For the text-containing cell, return its midpoint in (x, y) coordinate format. 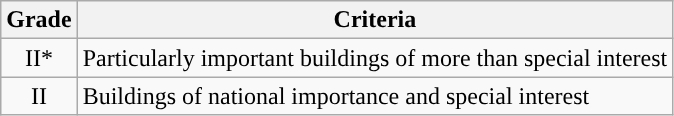
Buildings of national importance and special interest (375, 96)
II* (39, 58)
Particularly important buildings of more than special interest (375, 58)
Criteria (375, 20)
II (39, 96)
Grade (39, 20)
